From the cell containing the given text, extract its center point as [X, Y] coordinate. 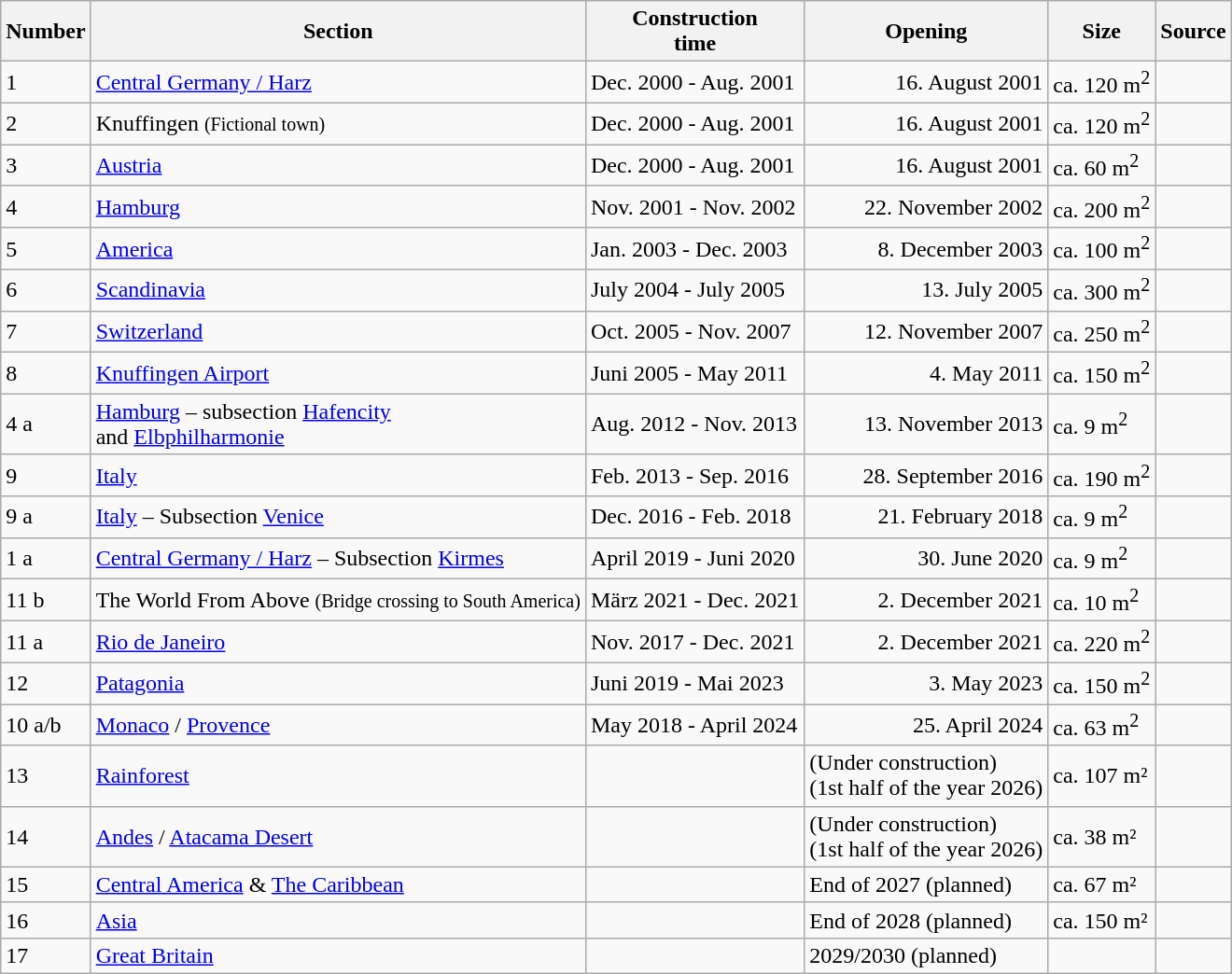
Jan. 2003 - Dec. 2003 [694, 248]
Juni 2019 - Mai 2023 [694, 683]
Constructiontime [694, 32]
Juni 2005 - May 2011 [694, 373]
21. February 2018 [926, 517]
ca. 250 m2 [1101, 332]
5 [46, 248]
4 [46, 207]
Feb. 2013 - Sep. 2016 [694, 476]
Central Germany / Harz [338, 82]
3. May 2023 [926, 683]
9 [46, 476]
1 [46, 82]
ca. 300 m2 [1101, 291]
Asia [338, 920]
10 a/b [46, 726]
April 2019 - Juni 2020 [694, 558]
2029/2030 (planned) [926, 955]
End of 2027 (planned) [926, 884]
July 2004 - July 2005 [694, 291]
März 2021 - Dec. 2021 [694, 601]
ca. 38 m² [1101, 836]
Number [46, 32]
Hamburg – subsection Hafencityand Elbphilharmonie [338, 424]
22. November 2002 [926, 207]
3 [46, 166]
11 b [46, 601]
6 [46, 291]
ca. 10 m2 [1101, 601]
Aug. 2012 - Nov. 2013 [694, 424]
Andes / Atacama Desert [338, 836]
13 [46, 776]
ca. 220 m2 [1101, 642]
25. April 2024 [926, 726]
12 [46, 683]
Rio de Janeiro [338, 642]
16 [46, 920]
ca. 150 m² [1101, 920]
30. June 2020 [926, 558]
ca. 107 m² [1101, 776]
Source [1193, 32]
Oct. 2005 - Nov. 2007 [694, 332]
Section [338, 32]
8 [46, 373]
May 2018 - April 2024 [694, 726]
Central America & The Caribbean [338, 884]
ca. 60 m2 [1101, 166]
2 [46, 123]
Scandinavia [338, 291]
America [338, 248]
Knuffingen (Fictional town) [338, 123]
Monaco / Provence [338, 726]
ca. 190 m2 [1101, 476]
Italy – Subsection Venice [338, 517]
9 a [46, 517]
ca. 200 m2 [1101, 207]
Great Britain [338, 955]
14 [46, 836]
12. November 2007 [926, 332]
Central Germany / Harz – Subsection Kirmes [338, 558]
7 [46, 332]
15 [46, 884]
1 a [46, 558]
The World From Above (Bridge crossing to South America) [338, 601]
Hamburg [338, 207]
Nov. 2017 - Dec. 2021 [694, 642]
ca. 100 m2 [1101, 248]
Size [1101, 32]
4. May 2011 [926, 373]
Knuffingen Airport [338, 373]
13. November 2013 [926, 424]
Switzerland [338, 332]
End of 2028 (planned) [926, 920]
Opening [926, 32]
Rainforest [338, 776]
8. December 2003 [926, 248]
17 [46, 955]
Patagonia [338, 683]
28. September 2016 [926, 476]
13. July 2005 [926, 291]
ca. 63 m2 [1101, 726]
11 a [46, 642]
ca. 67 m² [1101, 884]
Nov. 2001 - Nov. 2002 [694, 207]
Dec. 2016 - Feb. 2018 [694, 517]
Italy [338, 476]
Austria [338, 166]
4 a [46, 424]
